Return the [X, Y] coordinate for the center point of the cell that contains the specified text.  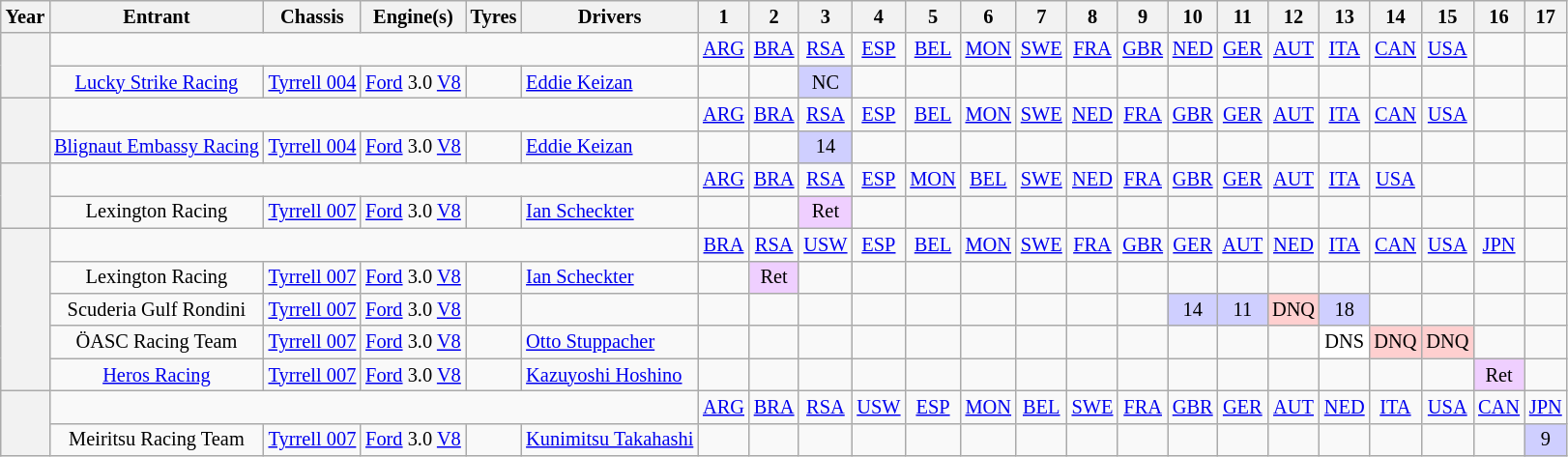
Kunimitsu Takahashi [609, 440]
2 [774, 16]
12 [1293, 16]
10 [1193, 16]
Meiritsu Racing Team [157, 440]
DNS [1345, 342]
Kazuyoshi Hoshino [609, 375]
4 [878, 16]
NC [826, 82]
Tyres [494, 16]
Lucky Strike Racing [157, 82]
Engine(s) [413, 16]
Heros Racing [157, 375]
17 [1546, 16]
5 [932, 16]
13 [1345, 16]
Blignaut Embassy Racing [157, 147]
Scuderia Gulf Rondini [157, 309]
15 [1447, 16]
16 [1498, 16]
6 [988, 16]
7 [1042, 16]
Year [25, 16]
8 [1092, 16]
Entrant [157, 16]
Drivers [609, 16]
ÖASC Racing Team [157, 342]
1 [723, 16]
Chassis [313, 16]
18 [1345, 309]
3 [826, 16]
Otto Stuppacher [609, 342]
